Extract the [X, Y] coordinate from the center of the cell holding the provided text.  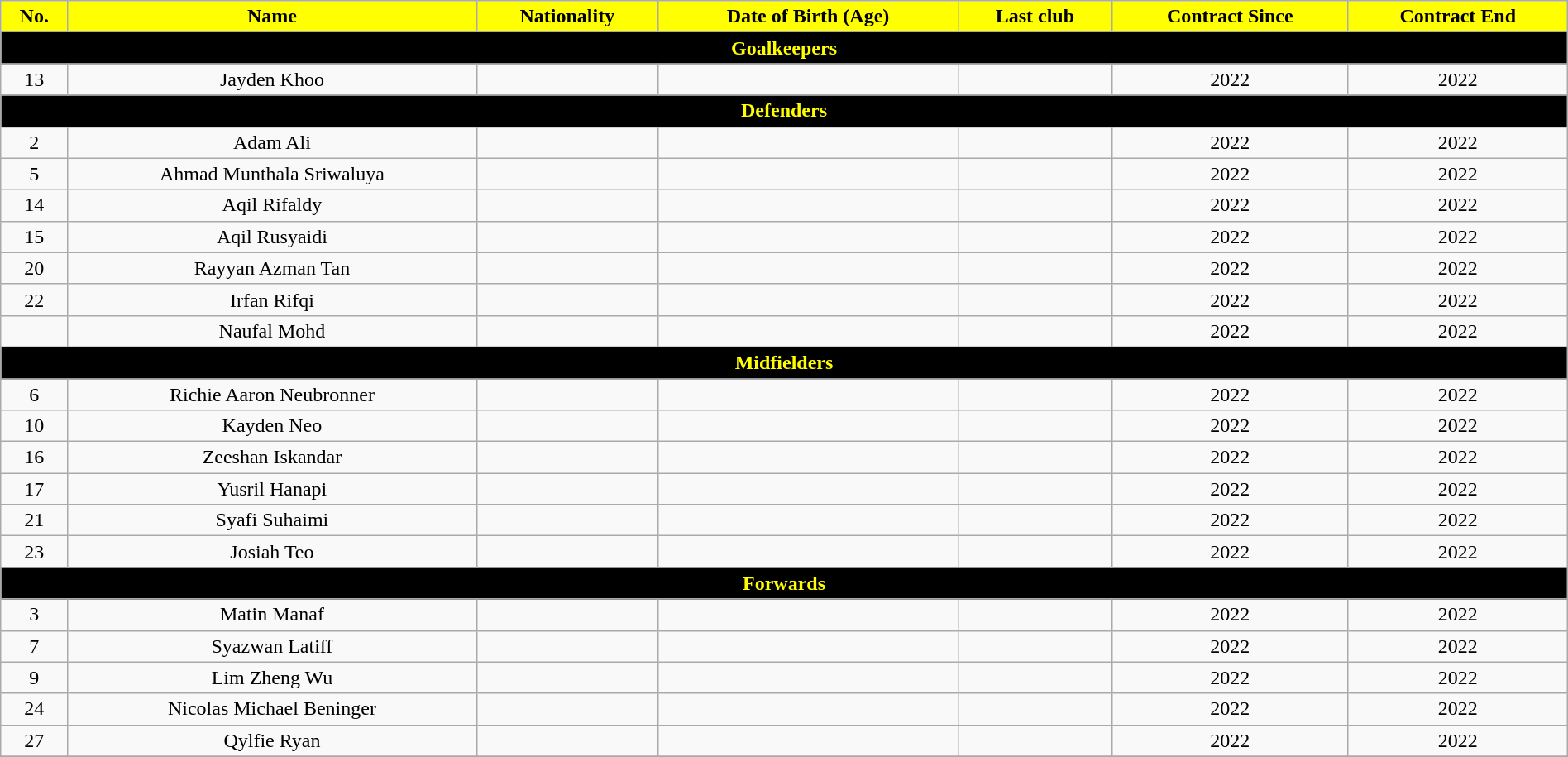
Aqil Rusyaidi [272, 237]
17 [35, 489]
13 [35, 79]
3 [35, 615]
Kayden Neo [272, 426]
No. [35, 17]
5 [35, 174]
27 [35, 740]
Ahmad Munthala Sriwaluya [272, 174]
16 [35, 458]
6 [35, 395]
Syafi Suhaimi [272, 520]
Goalkeepers [784, 48]
21 [35, 520]
Yusril Hanapi [272, 489]
Forwards [784, 583]
Contract Since [1230, 17]
10 [35, 426]
Naufal Mohd [272, 331]
Zeeshan Iskandar [272, 458]
Irfan Rifqi [272, 299]
Josiah Teo [272, 552]
Nationality [567, 17]
Midfielders [784, 362]
22 [35, 299]
9 [35, 678]
Last club [1035, 17]
7 [35, 646]
Matin Manaf [272, 615]
23 [35, 552]
Nicolas Michael Beninger [272, 709]
Aqil Rifaldy [272, 205]
Qylfie Ryan [272, 740]
Contract End [1457, 17]
Jayden Khoo [272, 79]
Richie Aaron Neubronner [272, 395]
Lim Zheng Wu [272, 678]
14 [35, 205]
2 [35, 142]
15 [35, 237]
Date of Birth (Age) [809, 17]
Syazwan Latiff [272, 646]
Defenders [784, 111]
Rayyan Azman Tan [272, 268]
Adam Ali [272, 142]
20 [35, 268]
24 [35, 709]
Name [272, 17]
